Find where the given text appears and provide that cell's center as [x, y] coordinate. 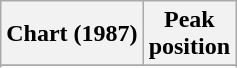
Chart (1987) [72, 34]
Peakposition [189, 34]
